Capture the cell that displays the provided text and extract its [x, y] central coordinate. 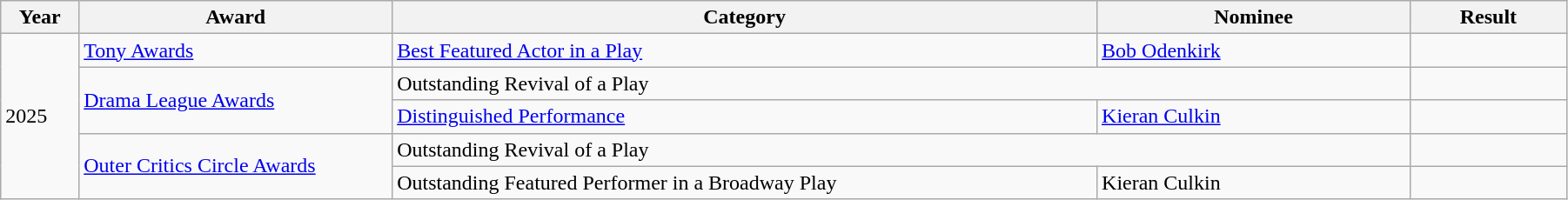
Result [1488, 17]
Drama League Awards [236, 100]
Outstanding Featured Performer in a Broadway Play [745, 183]
Category [745, 17]
Year [40, 17]
Bob Odenkirk [1254, 50]
2025 [40, 117]
Award [236, 17]
Tony Awards [236, 50]
Outer Critics Circle Awards [236, 166]
Distinguished Performance [745, 117]
Nominee [1254, 17]
Best Featured Actor in a Play [745, 50]
